Pinpoint the cell where the given text exists, returning its (x, y) midpoint coordinate. 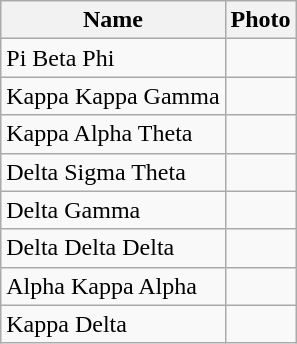
Delta Delta Delta (113, 248)
Name (113, 20)
Delta Gamma (113, 210)
Delta Sigma Theta (113, 172)
Kappa Delta (113, 324)
Kappa Alpha Theta (113, 134)
Photo (260, 20)
Kappa Kappa Gamma (113, 96)
Alpha Kappa Alpha (113, 286)
Pi Beta Phi (113, 58)
